For the text-containing cell, return its midpoint in [X, Y] coordinate format. 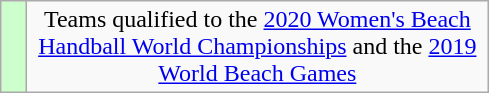
Teams qualified to the 2020 Women's Beach Handball World Championships and the 2019 World Beach Games [258, 47]
